Extract the (X, Y) coordinate from the center of the cell holding the provided text.  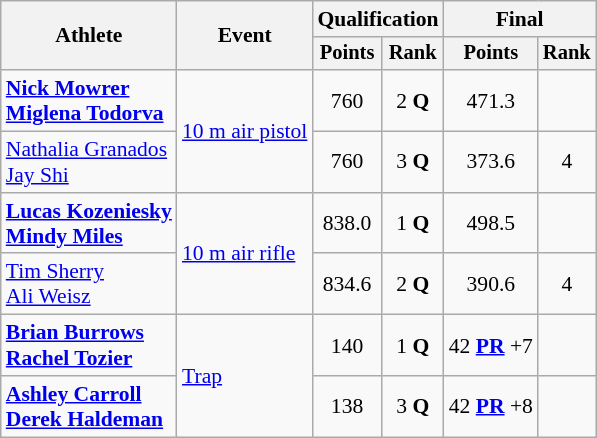
498.5 (491, 224)
10 m air rifle (244, 254)
Ashley CarrollDerek Haldeman (89, 406)
373.6 (491, 162)
42 PR +7 (491, 346)
Trap (244, 376)
Nathalia GranadosJay Shi (89, 162)
Athlete (89, 36)
138 (346, 406)
Lucas KozenieskyMindy Miles (89, 224)
Nick MowrerMiglena Todorva (89, 100)
Tim SherryAli Weisz (89, 284)
834.6 (346, 284)
471.3 (491, 100)
390.6 (491, 284)
Event (244, 36)
Final (520, 19)
10 m air pistol (244, 131)
Qualification (378, 19)
838.0 (346, 224)
Brian BurrowsRachel Tozier (89, 346)
42 PR +8 (491, 406)
140 (346, 346)
